Detect which cell encompasses the target text, then output its [x, y] center coordinate. 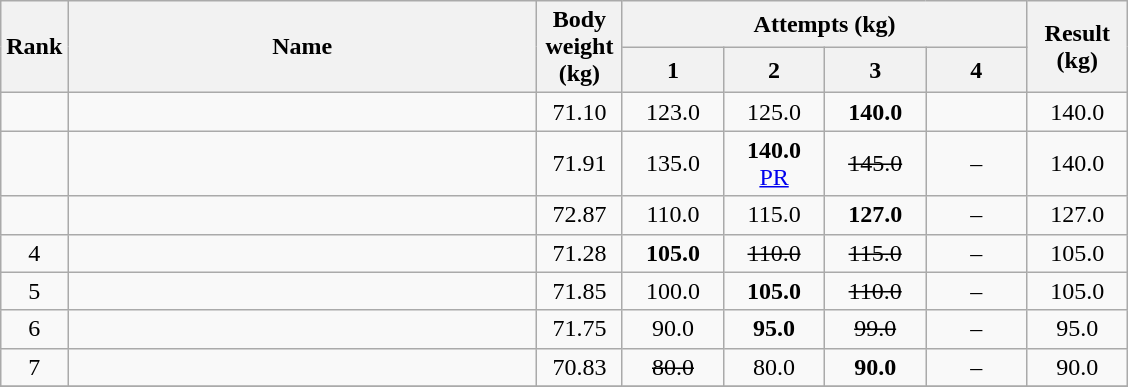
71.28 [579, 253]
135.0 [672, 164]
145.0 [876, 164]
100.0 [672, 291]
6 [34, 329]
71.85 [579, 291]
99.0 [876, 329]
70.83 [579, 367]
1 [672, 70]
3 [876, 70]
Rank [34, 47]
Name [302, 47]
71.75 [579, 329]
Attempts (kg) [824, 24]
2 [774, 70]
Result (kg) [1078, 47]
72.87 [579, 215]
71.10 [579, 112]
5 [34, 291]
140.0PR [774, 164]
123.0 [672, 112]
Body weight (kg) [579, 47]
125.0 [774, 112]
71.91 [579, 164]
7 [34, 367]
